Locate the cell with the specified text and output its (X, Y) center coordinate. 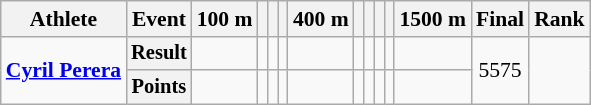
1500 m (432, 19)
Cyril Perera (64, 70)
Athlete (64, 19)
5575 (500, 70)
400 m (321, 19)
Rank (560, 19)
Final (500, 19)
100 m (225, 19)
Result (159, 54)
Event (159, 19)
Points (159, 87)
